For the text-containing cell, return its midpoint in [x, y] coordinate format. 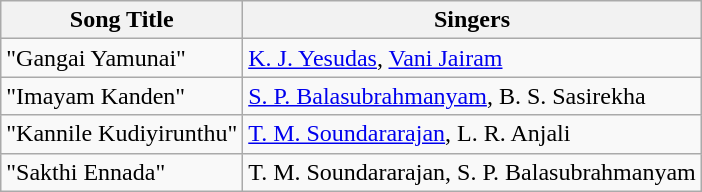
K. J. Yesudas, Vani Jairam [472, 58]
"Gangai Yamunai" [122, 58]
"Imayam Kanden" [122, 96]
"Kannile Kudiyirunthu" [122, 134]
"Sakthi Ennada" [122, 172]
T. M. Soundararajan, S. P. Balasubrahmanyam [472, 172]
Song Title [122, 20]
Singers [472, 20]
S. P. Balasubrahmanyam, B. S. Sasirekha [472, 96]
T. M. Soundararajan, L. R. Anjali [472, 134]
